Find where the given text appears and provide that cell's center as (x, y) coordinate. 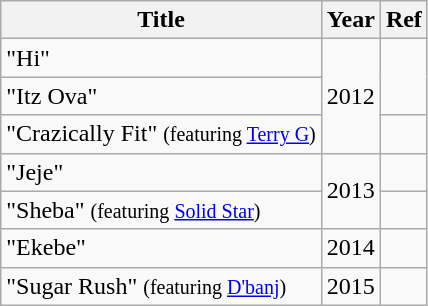
2012 (350, 96)
"Sugar Rush" (featuring D'banj) (162, 286)
"Itz Ova" (162, 96)
2015 (350, 286)
"Crazically Fit" (featuring Terry G) (162, 134)
2013 (350, 191)
2014 (350, 248)
Title (162, 20)
Ref (404, 20)
Year (350, 20)
"Hi" (162, 58)
"Sheba" (featuring Solid Star) (162, 210)
"Jeje" (162, 172)
"Ekebe" (162, 248)
